Identify which cell holds the provided text, then report its (x, y) central coordinate. 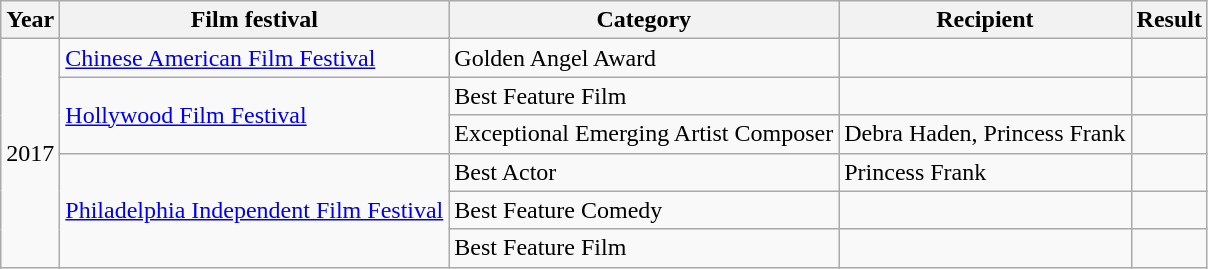
Film festival (254, 20)
Recipient (985, 20)
Best Feature Comedy (644, 210)
Debra Haden, Princess Frank (985, 134)
Year (30, 20)
Chinese American Film Festival (254, 58)
Hollywood Film Festival (254, 115)
Princess Frank (985, 172)
2017 (30, 153)
Exceptional Emerging Artist Composer (644, 134)
Philadelphia Independent Film Festival (254, 210)
Best Actor (644, 172)
Category (644, 20)
Golden Angel Award (644, 58)
Result (1169, 20)
